Capture the cell that displays the provided text and extract its [X, Y] central coordinate. 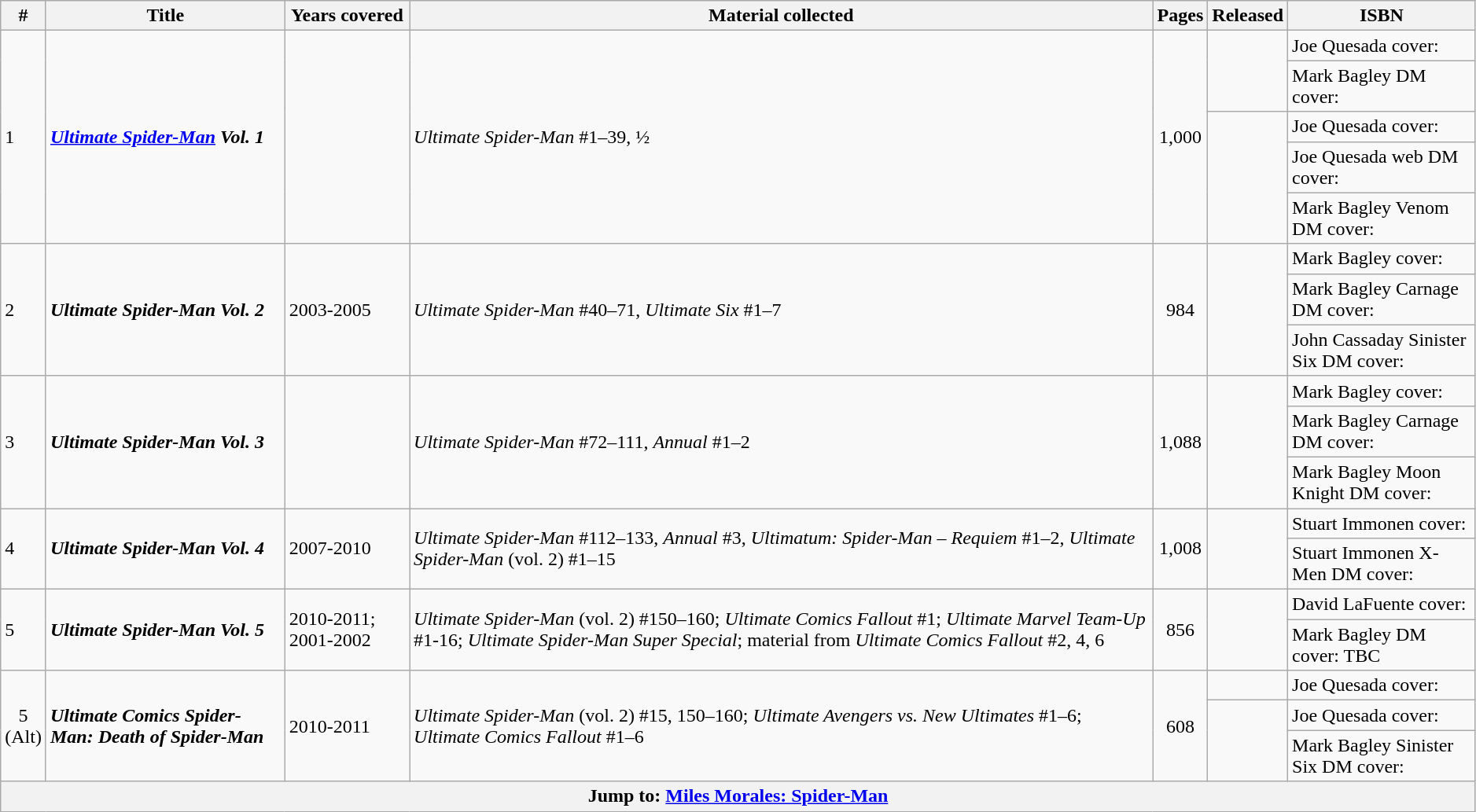
Material collected [782, 16]
2003-2005 [347, 310]
2010-2011 [347, 726]
Stuart Immonen X-Men DM cover: [1382, 564]
Mark Bagley DM cover: [1382, 86]
5 (Alt) [24, 726]
608 [1180, 726]
Ultimate Spider-Man Vol. 2 [165, 310]
3 [24, 442]
Ultimate Spider-Man (vol. 2) #15, 150–160; Ultimate Avengers vs. New Ultimates #1–6; Ultimate Comics Fallout #1–6 [782, 726]
Joe Quesada web DM cover: [1382, 167]
Ultimate Spider-Man Vol. 5 [165, 630]
1,088 [1180, 442]
Years covered [347, 16]
1,000 [1180, 137]
856 [1180, 630]
Mark Bagley DM cover: TBC [1382, 645]
Mark Bagley Venom DM cover: [1382, 219]
1 [24, 137]
Ultimate Spider-Man #112–133, Annual #3, Ultimatum: Spider-Man – Requiem #1–2, Ultimate Spider-Man (vol. 2) #1–15 [782, 549]
Mark Bagley Sinister Six DM cover: [1382, 756]
ISBN [1382, 16]
Ultimate Comics Spider-Man: Death of Spider-Man [165, 726]
2007-2010 [347, 549]
Ultimate Spider-Man Vol. 4 [165, 549]
4 [24, 549]
2 [24, 310]
5 [24, 630]
Ultimate Spider-Man #72–111, Annual #1–2 [782, 442]
984 [1180, 310]
# [24, 16]
David LaFuente cover: [1382, 604]
Released [1248, 16]
Jump to: Miles Morales: Spider-Man [738, 796]
Ultimate Spider-Man #1–39, ½ [782, 137]
1,008 [1180, 549]
Title [165, 16]
Pages [1180, 16]
Ultimate Spider-Man Vol. 3 [165, 442]
Ultimate Spider-Man #40–71, Ultimate Six #1–7 [782, 310]
Ultimate Spider-Man Vol. 1 [165, 137]
Mark Bagley Moon Knight DM cover: [1382, 483]
Stuart Immonen cover: [1382, 523]
John Cassaday Sinister Six DM cover: [1382, 351]
2010-2011; 2001-2002 [347, 630]
